Return [X, Y] of the center of cell containing provided text 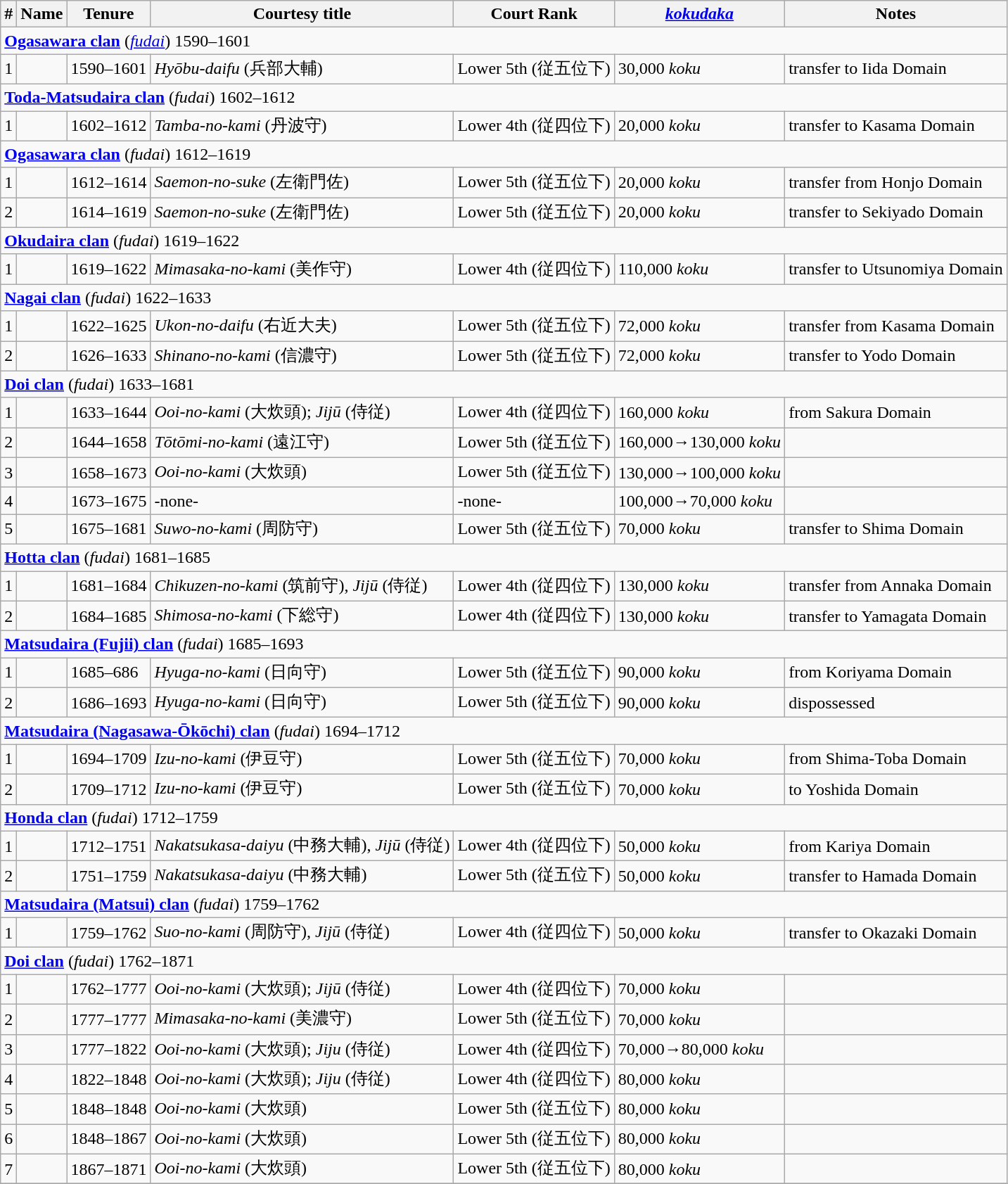
Matsudaira (Nagasawa-Ōkōchi) clan (fudai) 1694–1712 [504, 731]
Matsudaira (Fujii) clan (fudai) 1685–1693 [504, 644]
to Yoshida Domain [896, 789]
Nakatsukasa-daiyu (中務大輔) [302, 877]
Chikuzen-no-kami (筑前守), Jijū (侍従) [302, 587]
1822–1848 [108, 1079]
transfer from Kasama Domain [896, 326]
transfer to Iida Domain [896, 69]
Tōtōmi-no-kami (遠江守) [302, 443]
Matsudaira (Matsui) clan (fudai) 1759–1762 [504, 904]
1612–1614 [108, 183]
# [8, 14]
130,000→100,000 koku [699, 473]
Mimasaka-no-kami (美濃守) [302, 1019]
transfer to Shima Domain [896, 529]
1777–1822 [108, 1050]
1751–1759 [108, 877]
1658–1673 [108, 473]
transfer to Yodo Domain [896, 356]
1762–1777 [108, 989]
Doi clan (fudai) 1633–1681 [504, 384]
1685–686 [108, 673]
dispossessed [896, 702]
transfer to Okazaki Domain [896, 933]
transfer to Kasama Domain [896, 127]
1619–1622 [108, 269]
1644–1658 [108, 443]
1675–1681 [108, 529]
1614–1619 [108, 212]
1622–1625 [108, 326]
1712–1751 [108, 846]
Shinano-no-kami (信濃守) [302, 356]
from Kariya Domain [896, 846]
Mimasaka-no-kami (美作守) [302, 269]
70,000→80,000 koku [699, 1050]
1694–1709 [108, 760]
7 [8, 1169]
Ukon-no-daifu (右近大夫) [302, 326]
Suo-no-kami (周防守), Jijū (侍従) [302, 933]
Tenure [108, 14]
Okudaira clan (fudai) 1619–1622 [504, 241]
100,000→70,000 koku [699, 501]
transfer from Annaka Domain [896, 587]
6 [8, 1140]
from Shima-Toba Domain [896, 760]
Tamba-no-kami (丹波守) [302, 127]
1626–1633 [108, 356]
Ogasawara clan (fudai) 1612–1619 [504, 154]
from Sakura Domain [896, 412]
Ogasawara clan (fudai) 1590–1601 [504, 41]
Honda clan (fudai) 1712–1759 [504, 817]
transfer to Sekiyado Domain [896, 212]
Hyōbu-daifu (兵部大輔) [302, 69]
1759–1762 [108, 933]
Doi clan (fudai) 1762–1871 [504, 961]
Courtesy title [302, 14]
Name [42, 14]
160,000→130,000 koku [699, 443]
transfer from Honjo Domain [896, 183]
1590–1601 [108, 69]
1867–1871 [108, 1169]
from Koriyama Domain [896, 673]
160,000 koku [699, 412]
Hotta clan (fudai) 1681–1685 [504, 557]
Nagai clan (fudai) 1622–1633 [504, 298]
Toda-Matsudaira clan (fudai) 1602–1612 [504, 97]
110,000 koku [699, 269]
1633–1644 [108, 412]
Shimosa-no-kami (下総守) [302, 616]
1602–1612 [108, 127]
1848–1848 [108, 1109]
1709–1712 [108, 789]
1684–1685 [108, 616]
1673–1675 [108, 501]
Nakatsukasa-daiyu (中務大輔), Jijū (侍従) [302, 846]
Suwo-no-kami (周防守) [302, 529]
transfer to Utsunomiya Domain [896, 269]
Notes [896, 14]
transfer to Hamada Domain [896, 877]
30,000 koku [699, 69]
Court Rank [534, 14]
1686–1693 [108, 702]
kokudaka [699, 14]
transfer to Yamagata Domain [896, 616]
1777–1777 [108, 1019]
1681–1684 [108, 587]
1848–1867 [108, 1140]
